Identify which cell holds the provided text, then report its (X, Y) central coordinate. 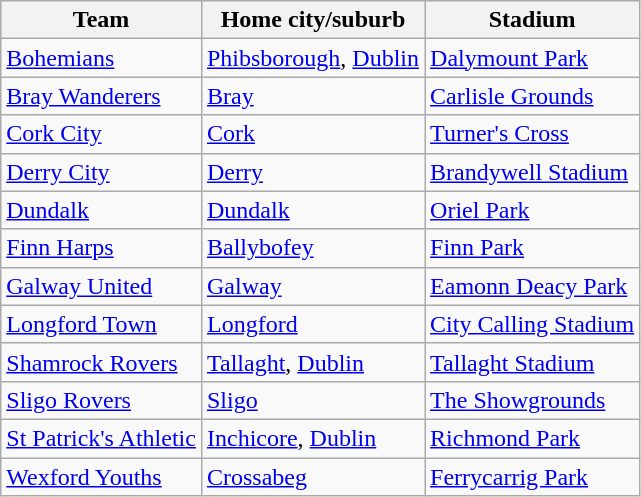
Tallaght, Dublin (312, 362)
Longford (312, 324)
Finn Harps (102, 248)
Derry (312, 172)
Dalymount Park (532, 58)
Longford Town (102, 324)
Team (102, 20)
Sligo (312, 400)
Eamonn Deacy Park (532, 286)
City Calling Stadium (532, 324)
Stadium (532, 20)
Cork City (102, 134)
Crossabeg (312, 477)
The Showgrounds (532, 400)
Carlisle Grounds (532, 96)
Inchicore, Dublin (312, 438)
Galway (312, 286)
Shamrock Rovers (102, 362)
Finn Park (532, 248)
Brandywell Stadium (532, 172)
Cork (312, 134)
Galway United (102, 286)
Ballybofey (312, 248)
Bray (312, 96)
Bohemians (102, 58)
Home city/suburb (312, 20)
Oriel Park (532, 210)
Sligo Rovers (102, 400)
Phibsborough, Dublin (312, 58)
Turner's Cross (532, 134)
Richmond Park (532, 438)
Ferrycarrig Park (532, 477)
Derry City (102, 172)
Tallaght Stadium (532, 362)
Wexford Youths (102, 477)
Bray Wanderers (102, 96)
St Patrick's Athletic (102, 438)
